From the cell containing the given text, extract its center point as (x, y) coordinate. 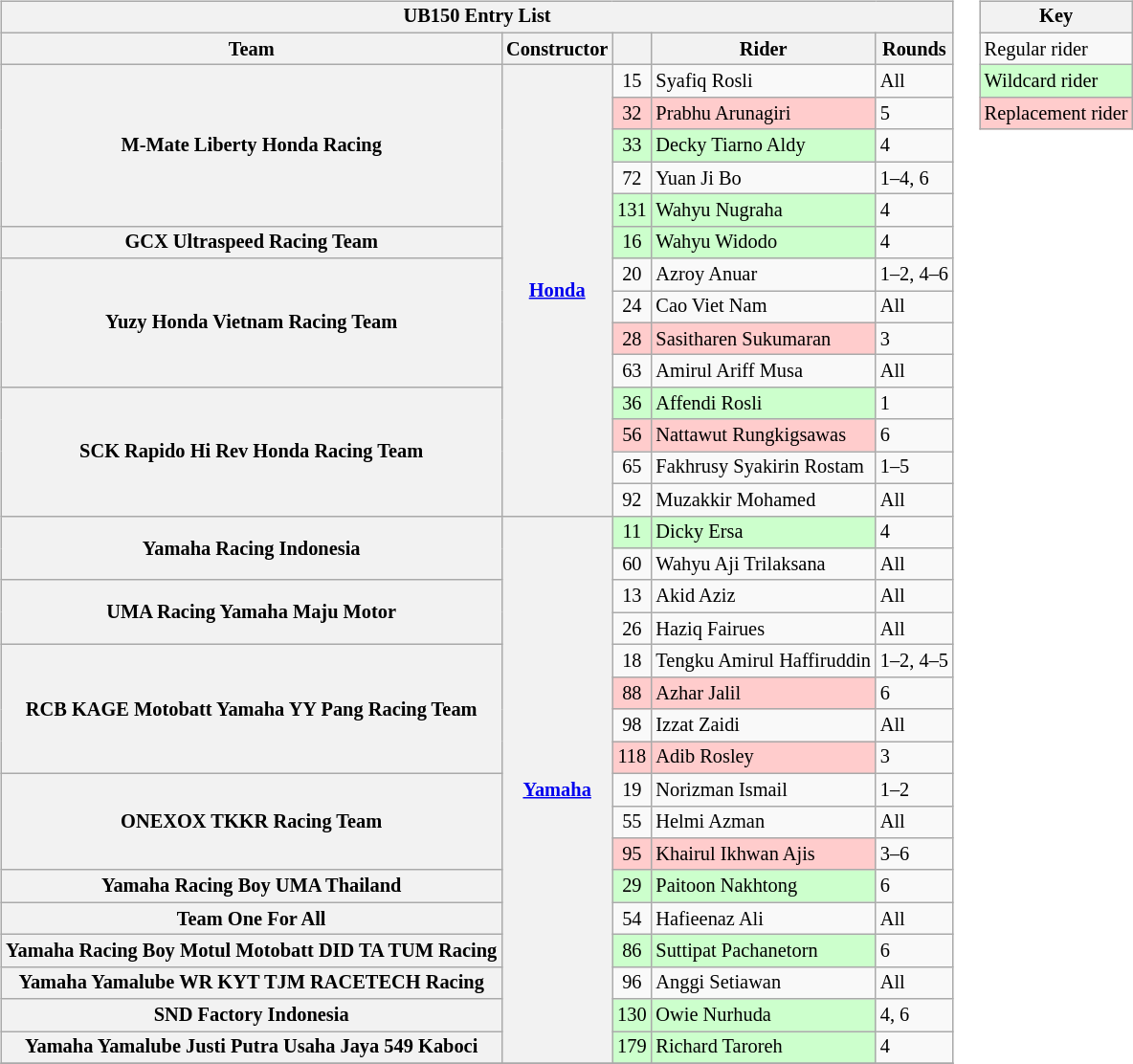
M-Mate Liberty Honda Racing (251, 145)
95 (632, 854)
Syafiq Rosli (763, 81)
Replacement rider (1056, 114)
86 (632, 951)
Muzakkir Mohamed (763, 499)
3–6 (915, 854)
60 (632, 565)
Yamaha Yamalube WR KYT TJM RACETECH Racing (251, 983)
Constructor (557, 49)
1–4, 6 (915, 178)
Amirul Ariff Musa (763, 371)
36 (632, 404)
26 (632, 629)
Adib Rosley (763, 758)
SND Factory Indonesia (251, 1015)
55 (632, 822)
Richard Taroreh (763, 1048)
Wahyu Aji Trilaksana (763, 565)
Wildcard rider (1056, 81)
92 (632, 499)
Nattawut Rungkigsawas (763, 435)
1 (915, 404)
Wahyu Widodo (763, 242)
88 (632, 693)
15 (632, 81)
Wahyu Nugraha (763, 211)
Azroy Anuar (763, 275)
Yuan Ji Bo (763, 178)
GCX Ultraspeed Racing Team (251, 242)
29 (632, 886)
Affendi Rosli (763, 404)
118 (632, 758)
72 (632, 178)
65 (632, 468)
Yamaha Racing Boy Motul Motobatt DID TA TUM Racing (251, 951)
UMA Racing Yamaha Maju Motor (251, 612)
20 (632, 275)
63 (632, 371)
Khairul Ikhwan Ajis (763, 854)
UB150 Entry List (477, 17)
Decky Tiarno Aldy (763, 145)
96 (632, 983)
Dicky Ersa (763, 532)
130 (632, 1015)
Regular rider (1056, 49)
28 (632, 339)
131 (632, 211)
SCK Rapido Hi Rev Honda Racing Team (251, 452)
5 (915, 114)
98 (632, 725)
18 (632, 661)
Yuzy Honda Vietnam Racing Team (251, 323)
1–2 (915, 789)
Rounds (915, 49)
1–2, 4–6 (915, 275)
179 (632, 1048)
1–5 (915, 468)
56 (632, 435)
Fakhrusy Syakirin Rostam (763, 468)
Cao Viet Nam (763, 307)
ONEXOX TKKR Racing Team (251, 821)
Yamaha Racing Boy UMA Thailand (251, 886)
Yamaha (557, 789)
Yamaha Yamalube Justi Putra Usaha Jaya 549 Kaboci (251, 1048)
Haziq Fairues (763, 629)
Team One For All (251, 919)
Helmi Azman (763, 822)
13 (632, 596)
Norizman Ismail (763, 789)
Yamaha Racing Indonesia (251, 547)
Azhar Jalil (763, 693)
RCB KAGE Motobatt Yamaha YY Pang Racing Team (251, 710)
Akid Aziz (763, 596)
4, 6 (915, 1015)
32 (632, 114)
Sasitharen Sukumaran (763, 339)
Team (251, 49)
16 (632, 242)
Prabhu Arunagiri (763, 114)
Rider (763, 49)
1–2, 4–5 (915, 661)
33 (632, 145)
Paitoon Nakhtong (763, 886)
19 (632, 789)
11 (632, 532)
Honda (557, 291)
24 (632, 307)
Izzat Zaidi (763, 725)
Owie Nurhuda (763, 1015)
Suttipat Pachanetorn (763, 951)
Tengku Amirul Haffiruddin (763, 661)
Key (1056, 17)
54 (632, 919)
Hafieenaz Ali (763, 919)
Anggi Setiawan (763, 983)
